Determine the (x, y) coordinate at the center of the cell enclosing the given text.  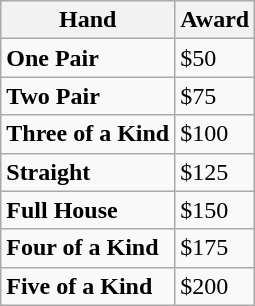
$175 (215, 248)
Straight (88, 172)
$75 (215, 96)
Three of a Kind (88, 134)
$150 (215, 210)
Five of a Kind (88, 286)
One Pair (88, 58)
$50 (215, 58)
Two Pair (88, 96)
Full House (88, 210)
$200 (215, 286)
$125 (215, 172)
Award (215, 20)
Four of a Kind (88, 248)
Hand (88, 20)
$100 (215, 134)
